Provide the [x, y] coordinate of the cell's center where the given text is located.  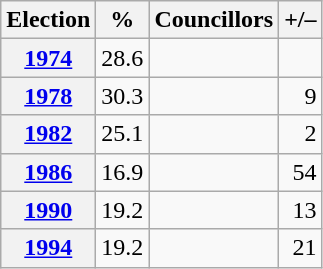
16.9 [122, 172]
1974 [48, 58]
2 [300, 134]
1978 [48, 96]
13 [300, 210]
1986 [48, 172]
54 [300, 172]
30.3 [122, 96]
Election [48, 20]
Councillors [214, 20]
1994 [48, 248]
% [122, 20]
21 [300, 248]
1990 [48, 210]
28.6 [122, 58]
9 [300, 96]
1982 [48, 134]
+/– [300, 20]
25.1 [122, 134]
